Determine the [X, Y] coordinate at the center of the cell enclosing the given text.  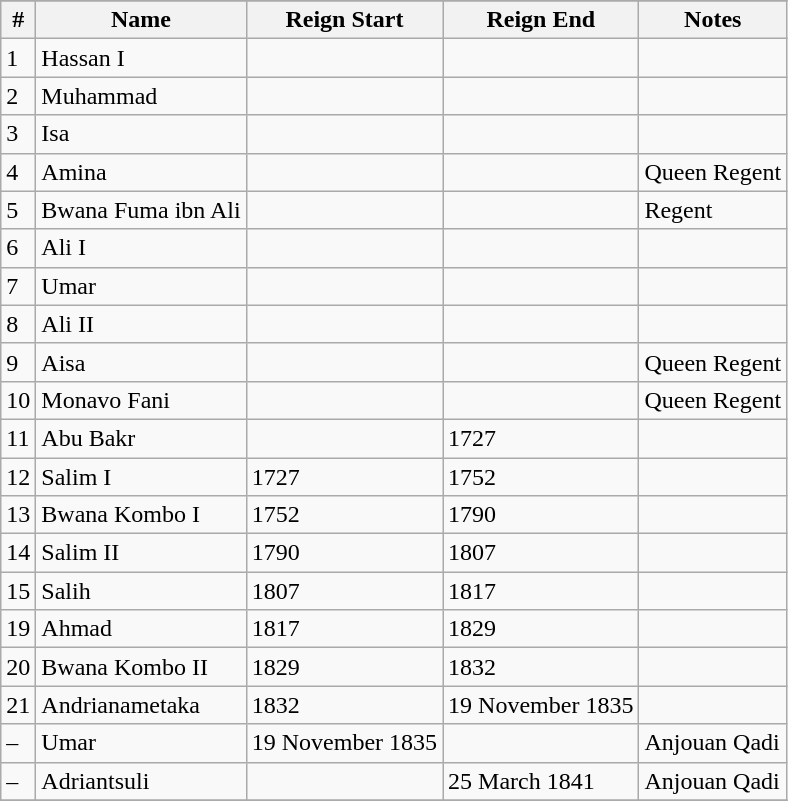
Reign Start [344, 20]
Reign End [541, 20]
Bwana Kombo I [141, 515]
Ali II [141, 324]
Hassan I [141, 58]
25 March 1841 [541, 781]
Salih [141, 591]
2 [18, 96]
Notes [713, 20]
15 [18, 591]
Name [141, 20]
9 [18, 362]
Amina [141, 172]
Salim II [141, 553]
Ahmad [141, 629]
10 [18, 400]
Abu Bakr [141, 438]
Monavo Fani [141, 400]
Salim I [141, 477]
Regent [713, 210]
Muhammad [141, 96]
Aisa [141, 362]
# [18, 20]
Bwana Kombo II [141, 667]
11 [18, 438]
14 [18, 553]
20 [18, 667]
Bwana Fuma ibn Ali [141, 210]
7 [18, 286]
3 [18, 134]
12 [18, 477]
21 [18, 705]
4 [18, 172]
Adriantsuli [141, 781]
Isa [141, 134]
19 [18, 629]
Ali I [141, 248]
Andrianametaka [141, 705]
13 [18, 515]
1 [18, 58]
8 [18, 324]
6 [18, 248]
5 [18, 210]
